Extract the (X, Y) coordinate from the center of the cell holding the provided text.  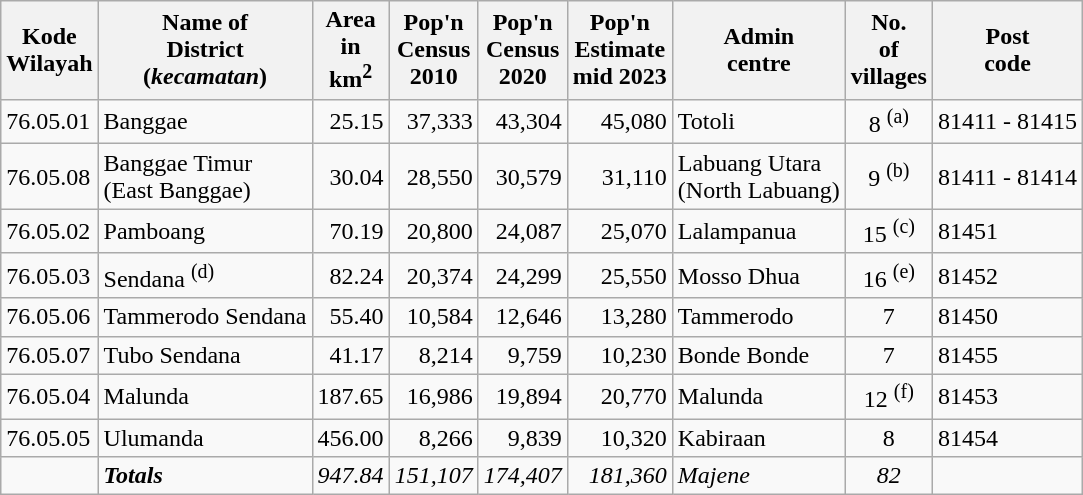
25,550 (620, 276)
70.19 (350, 232)
Banggae Timur (East Banggae) (205, 176)
187.65 (350, 396)
9,839 (522, 438)
16 (e) (888, 276)
10,230 (620, 355)
76.05.08 (50, 176)
Pop'nCensus2010 (434, 50)
24,299 (522, 276)
55.40 (350, 317)
Lalampanua (758, 232)
947.84 (350, 476)
Ulumanda (205, 438)
25.15 (350, 122)
Banggae (205, 122)
Tammerodo (758, 317)
Pop'nEstimatemid 2023 (620, 50)
Labuang Utara (North Labuang) (758, 176)
174,407 (522, 476)
81411 - 81415 (1007, 122)
25,070 (620, 232)
82.24 (350, 276)
81450 (1007, 317)
9,759 (522, 355)
9 (b) (888, 176)
8 (888, 438)
12 (f) (888, 396)
81454 (1007, 438)
19,894 (522, 396)
Pamboang (205, 232)
30,579 (522, 176)
Admincentre (758, 50)
76.05.03 (50, 276)
13,280 (620, 317)
456.00 (350, 438)
76.05.02 (50, 232)
10,320 (620, 438)
15 (c) (888, 232)
76.05.05 (50, 438)
30.04 (350, 176)
181,360 (620, 476)
10,584 (434, 317)
8 (a) (888, 122)
Kabiraan (758, 438)
151,107 (434, 476)
76.05.04 (50, 396)
Majene (758, 476)
81453 (1007, 396)
81411 - 81414 (1007, 176)
Name ofDistrict(kecamatan) (205, 50)
Pop'nCensus2020 (522, 50)
82 (888, 476)
Sendana (d) (205, 276)
No.ofvillages (888, 50)
76.05.01 (50, 122)
41.17 (350, 355)
81451 (1007, 232)
Mosso Dhua (758, 276)
Totoli (758, 122)
Postcode (1007, 50)
Totals (205, 476)
81452 (1007, 276)
Bonde Bonde (758, 355)
Tammerodo Sendana (205, 317)
8,214 (434, 355)
76.05.06 (50, 317)
81455 (1007, 355)
16,986 (434, 396)
Tubo Sendana (205, 355)
24,087 (522, 232)
31,110 (620, 176)
8,266 (434, 438)
20,800 (434, 232)
20,770 (620, 396)
12,646 (522, 317)
20,374 (434, 276)
Area in km2 (350, 50)
45,080 (620, 122)
43,304 (522, 122)
Kode Wilayah (50, 50)
37,333 (434, 122)
76.05.07 (50, 355)
28,550 (434, 176)
